For the text-containing cell, return its midpoint in (X, Y) coordinate format. 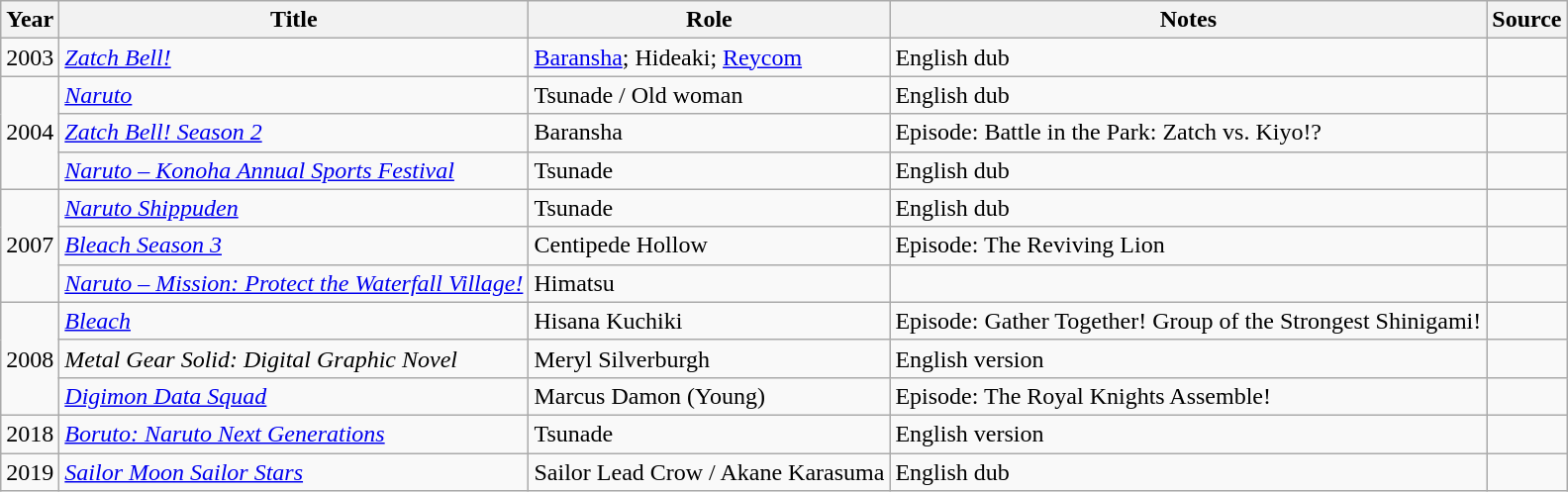
Zatch Bell! (294, 57)
Naruto Shippuden (294, 208)
Boruto: Naruto Next Generations (294, 434)
Himatsu (709, 283)
Baransha; Hideaki; Reycom (709, 57)
Tsunade / Old woman (709, 95)
Episode: Battle in the Park: Zatch vs. Kiyo!? (1188, 133)
Centipede Hollow (709, 246)
Baransha (709, 133)
2018 (30, 434)
2003 (30, 57)
Sailor Moon Sailor Stars (294, 472)
Naruto – Mission: Protect the Waterfall Village! (294, 283)
Metal Gear Solid: Digital Graphic Novel (294, 358)
Title (294, 20)
2019 (30, 472)
Bleach Season 3 (294, 246)
Naruto – Konoha Annual Sports Festival (294, 170)
2007 (30, 246)
Sailor Lead Crow / Akane Karasuma (709, 472)
Episode: Gather Together! Group of the Strongest Shinigami! (1188, 321)
Zatch Bell! Season 2 (294, 133)
2008 (30, 358)
Marcus Damon (Young) (709, 396)
Episode: The Reviving Lion (1188, 246)
Notes (1188, 20)
Episode: The Royal Knights Assemble! (1188, 396)
2004 (30, 133)
Year (30, 20)
Source (1526, 20)
Bleach (294, 321)
Role (709, 20)
Digimon Data Squad (294, 396)
Hisana Kuchiki (709, 321)
Meryl Silverburgh (709, 358)
Naruto (294, 95)
